Extract the [X, Y] coordinate from the center of the cell holding the provided text.  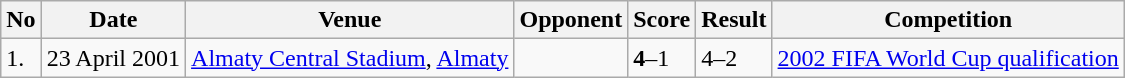
4–1 [662, 58]
4–2 [734, 58]
23 April 2001 [113, 58]
Almaty Central Stadium, Almaty [350, 58]
No [21, 20]
Opponent [571, 20]
2002 FIFA World Cup qualification [948, 58]
Venue [350, 20]
Date [113, 20]
1. [21, 58]
Competition [948, 20]
Result [734, 20]
Score [662, 20]
